Scan for the cell matching the given text and deliver its (x, y) coordinate at center. 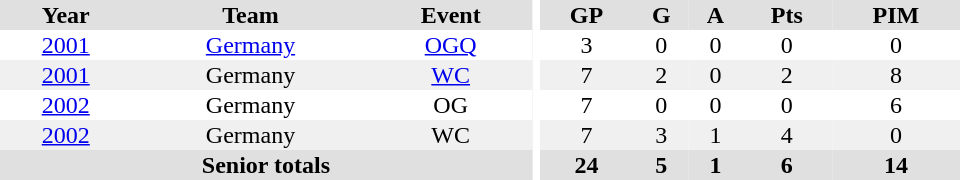
Team (250, 15)
24 (587, 165)
OGQ (450, 45)
14 (896, 165)
Event (450, 15)
G (661, 15)
4 (787, 135)
A (715, 15)
Year (66, 15)
Senior totals (266, 165)
8 (896, 75)
OG (450, 105)
Pts (787, 15)
GP (587, 15)
PIM (896, 15)
5 (661, 165)
